Find where the given text appears and provide that cell's center as [X, Y] coordinate. 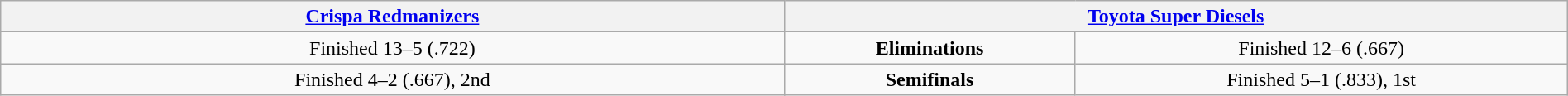
Crispa Redmanizers [392, 17]
Finished 12–6 (.667) [1322, 48]
Semifinals [930, 79]
Eliminations [930, 48]
Finished 13–5 (.722) [392, 48]
Finished 5–1 (.833), 1st [1322, 79]
Toyota Super Diesels [1176, 17]
Finished 4–2 (.667), 2nd [392, 79]
